Output the (x, y) coordinate of the center of the cell containing the given text.  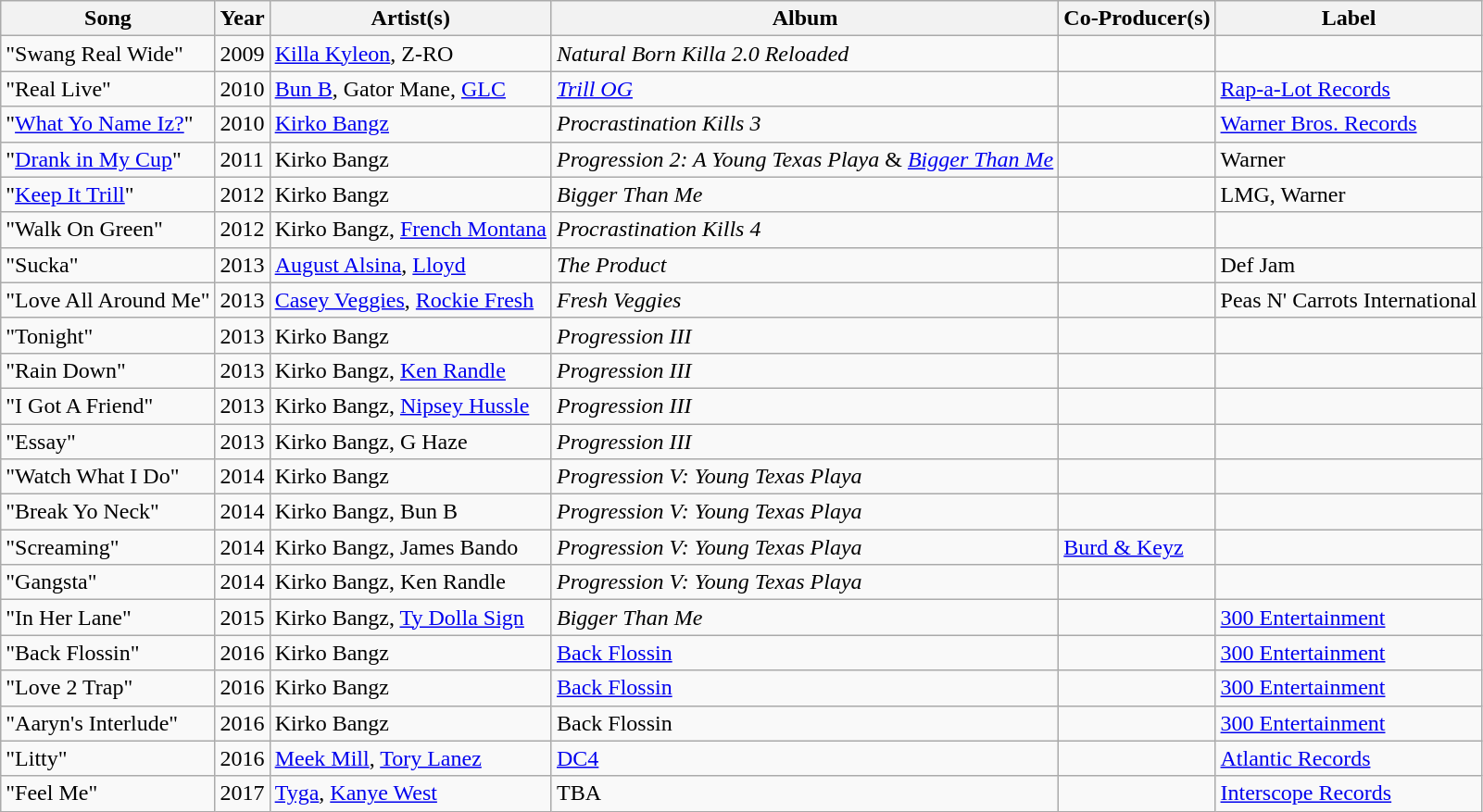
"Rain Down" (107, 370)
Kirko Bangz, Nipsey Hussle (410, 406)
Warner Bros. Records (1349, 124)
The Product (804, 265)
"In Her Lane" (107, 618)
Fresh Veggies (804, 300)
Killa Kyleon, Z-RO (410, 54)
Bun B, Gator Mane, GLC (410, 89)
Kirko Bangz, James Bando (410, 547)
"Screaming" (107, 547)
Peas N' Carrots International (1349, 300)
Kirko Bangz, G Haze (410, 442)
Atlantic Records (1349, 758)
Casey Veggies, Rockie Fresh (410, 300)
2009 (243, 54)
Trill OG (804, 89)
LMG, Warner (1349, 194)
Interscope Records (1349, 793)
Kirko Bangz, French Montana (410, 230)
Year (243, 19)
"Love 2 Trap" (107, 688)
Label (1349, 19)
Progression 2: A Young Texas Playa & Bigger Than Me (804, 159)
Procrastination Kills 3 (804, 124)
August Alsina, Lloyd (410, 265)
"Break Yo Neck" (107, 512)
2017 (243, 793)
"Walk On Green" (107, 230)
"Aaryn's Interlude" (107, 723)
"Drank in My Cup" (107, 159)
"Real Live" (107, 89)
"Essay" (107, 442)
Meek Mill, Tory Lanez (410, 758)
2011 (243, 159)
"Sucka" (107, 265)
Kirko Bangz, Ty Dolla Sign (410, 618)
"Watch What I Do" (107, 477)
"I Got A Friend" (107, 406)
"Swang Real Wide" (107, 54)
"Litty" (107, 758)
DC4 (804, 758)
Burd & Keyz (1137, 547)
"Back Flossin" (107, 653)
Kirko Bangz, Bun B (410, 512)
Natural Born Killa 2.0 Reloaded (804, 54)
Tyga, Kanye West (410, 793)
"Love All Around Me" (107, 300)
Co-Producer(s) (1137, 19)
"What Yo Name Iz?" (107, 124)
Artist(s) (410, 19)
"Tonight" (107, 335)
"Feel Me" (107, 793)
"Keep It Trill" (107, 194)
Warner (1349, 159)
Procrastination Kills 4 (804, 230)
Song (107, 19)
TBA (804, 793)
Def Jam (1349, 265)
"Gangsta" (107, 582)
Album (804, 19)
2015 (243, 618)
Rap-a-Lot Records (1349, 89)
